Identify which cell holds the provided text, then report its [x, y] central coordinate. 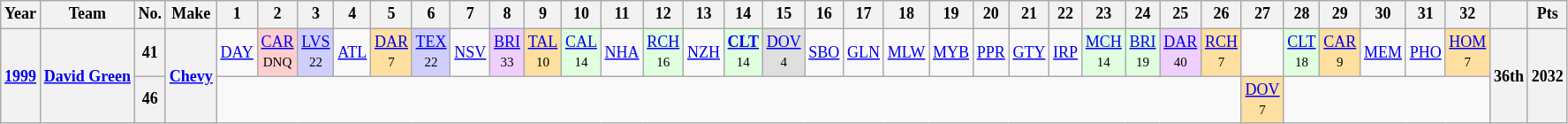
PHO [1426, 52]
16 [824, 14]
David Green [87, 76]
7 [470, 14]
29 [1340, 14]
CLT18 [1302, 52]
31 [1426, 14]
1999 [21, 76]
DAY [237, 52]
GLN [864, 52]
10 [581, 14]
Year [21, 14]
15 [784, 14]
NHA [622, 52]
DAR40 [1180, 52]
MCH14 [1103, 52]
36th [1509, 76]
MEM [1383, 52]
Team [87, 14]
CAL14 [581, 52]
LVS22 [316, 52]
DOV7 [1262, 100]
Chevy [191, 76]
SBO [824, 52]
32 [1468, 14]
TEX22 [431, 52]
19 [951, 14]
14 [743, 14]
22 [1065, 14]
26 [1222, 14]
9 [542, 14]
13 [704, 14]
21 [1029, 14]
23 [1103, 14]
24 [1143, 14]
RCH16 [663, 52]
4 [352, 14]
DOV4 [784, 52]
NZH [704, 52]
2 [277, 14]
No. [150, 14]
TAL10 [542, 52]
HOM7 [1468, 52]
MLW [906, 52]
20 [991, 14]
GTY [1029, 52]
30 [1383, 14]
Pts [1548, 14]
1 [237, 14]
CARDNQ [277, 52]
11 [622, 14]
NSV [470, 52]
BRI19 [1143, 52]
3 [316, 14]
27 [1262, 14]
IRP [1065, 52]
5 [392, 14]
BRI33 [507, 52]
46 [150, 100]
41 [150, 52]
6 [431, 14]
CLT14 [743, 52]
PPR [991, 52]
17 [864, 14]
12 [663, 14]
CAR9 [1340, 52]
ATL [352, 52]
8 [507, 14]
Make [191, 14]
RCH7 [1222, 52]
2032 [1548, 76]
25 [1180, 14]
MYB [951, 52]
28 [1302, 14]
DAR7 [392, 52]
18 [906, 14]
